For the text-containing cell, return its midpoint in [X, Y] coordinate format. 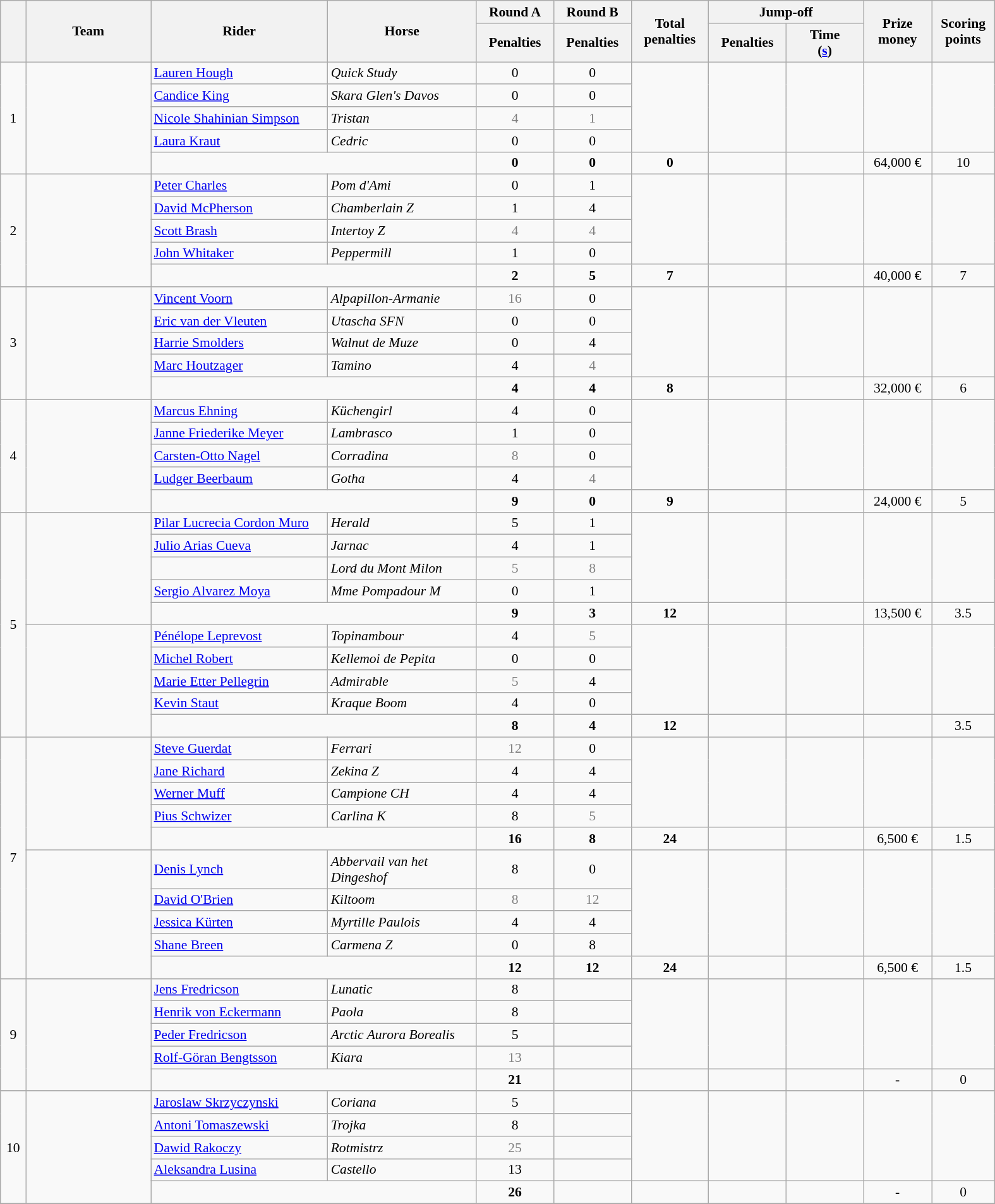
25 [516, 1148]
David O'Brien [239, 900]
Kellemoi de Pepita [402, 659]
Lunatic [402, 990]
Topinambour [402, 636]
Scott Brash [239, 231]
Jessica Kürten [239, 923]
Admirable [402, 681]
Henrik von Eckermann [239, 1012]
Round A [516, 12]
Denis Lynch [239, 870]
Lauren Hough [239, 73]
Kiara [402, 1057]
26 [516, 1193]
Pénélope Leprevost [239, 636]
Peppermill [402, 253]
Quick Study [402, 73]
Gotha [402, 478]
Nicole Shahinian Simpson [239, 118]
Total penalties [670, 32]
Rider [239, 32]
Lambrasco [402, 434]
Harrie Smolders [239, 343]
21 [516, 1080]
Peder Fredricson [239, 1035]
Antoni Tomaszewski [239, 1125]
David McPherson [239, 209]
Carmena Z [402, 945]
Michel Robert [239, 659]
Rolf-Göran Bengtsson [239, 1057]
Kraque Boom [402, 703]
Jane Richard [239, 771]
Round B [593, 12]
24,000 € [898, 501]
Küchengirl [402, 411]
Arctic Aurora Borealis [402, 1035]
32,000 € [898, 389]
Abbervail van het Dingeshof [402, 870]
Werner Muff [239, 794]
Campione CH [402, 794]
Ludger Beerbaum [239, 478]
Sergio Alvarez Moya [239, 591]
Eric van der Vleuten [239, 321]
13,500 € [898, 614]
Cedric [402, 141]
Ferrari [402, 749]
John Whitaker [239, 253]
Marie Etter Pellegrin [239, 681]
Jump-off [786, 12]
Aleksandra Lusina [239, 1170]
Prizemoney [898, 32]
Kiltoom [402, 900]
Pom d'Ami [402, 186]
Chamberlain Z [402, 209]
Tamino [402, 366]
Carsten-Otto Nagel [239, 456]
6 [963, 389]
Laura Kraut [239, 141]
Corradina [402, 456]
Horse [402, 32]
Jens Fredricson [239, 990]
Alpapillon-Armanie [402, 298]
Steve Guerdat [239, 749]
Paola [402, 1012]
Intertoy Z [402, 231]
Time(s) [825, 43]
Zekina Z [402, 771]
Janne Friederike Meyer [239, 434]
Lord du Mont Milon [402, 569]
Shane Breen [239, 945]
Scoringpoints [963, 32]
Julio Arias Cueva [239, 546]
Herald [402, 523]
Pius Schwizer [239, 817]
40,000 € [898, 276]
Myrtille Paulois [402, 923]
Jaroslaw Skrzyczynski [239, 1103]
Rotmistrz [402, 1148]
Team [88, 32]
Dawid Rakoczy [239, 1148]
Skara Glen's Davos [402, 96]
Castello [402, 1170]
Mme Pompadour M [402, 591]
Vincent Voorn [239, 298]
Coriana [402, 1103]
Walnut de Muze [402, 343]
64,000 € [898, 163]
Tristan [402, 118]
Utascha SFN [402, 321]
Jarnac [402, 546]
Carlina K [402, 817]
Trojka [402, 1125]
Candice King [239, 96]
Marc Houtzager [239, 366]
Marcus Ehning [239, 411]
Peter Charles [239, 186]
Pilar Lucrecia Cordon Muro [239, 523]
Kevin Staut [239, 703]
